For the text-containing cell, return its midpoint in [x, y] coordinate format. 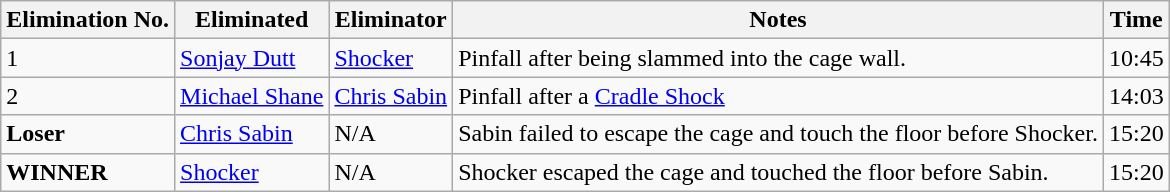
Elimination No. [88, 20]
Michael Shane [252, 96]
Pinfall after being slammed into the cage wall. [778, 58]
Time [1136, 20]
Shocker escaped the cage and touched the floor before Sabin. [778, 172]
2 [88, 96]
Pinfall after a Cradle Shock [778, 96]
14:03 [1136, 96]
10:45 [1136, 58]
Eliminated [252, 20]
Sonjay Dutt [252, 58]
Sabin failed to escape the cage and touch the floor before Shocker. [778, 134]
Eliminator [391, 20]
1 [88, 58]
Loser [88, 134]
Notes [778, 20]
WINNER [88, 172]
